Detect which cell encompasses the target text, then output its [x, y] center coordinate. 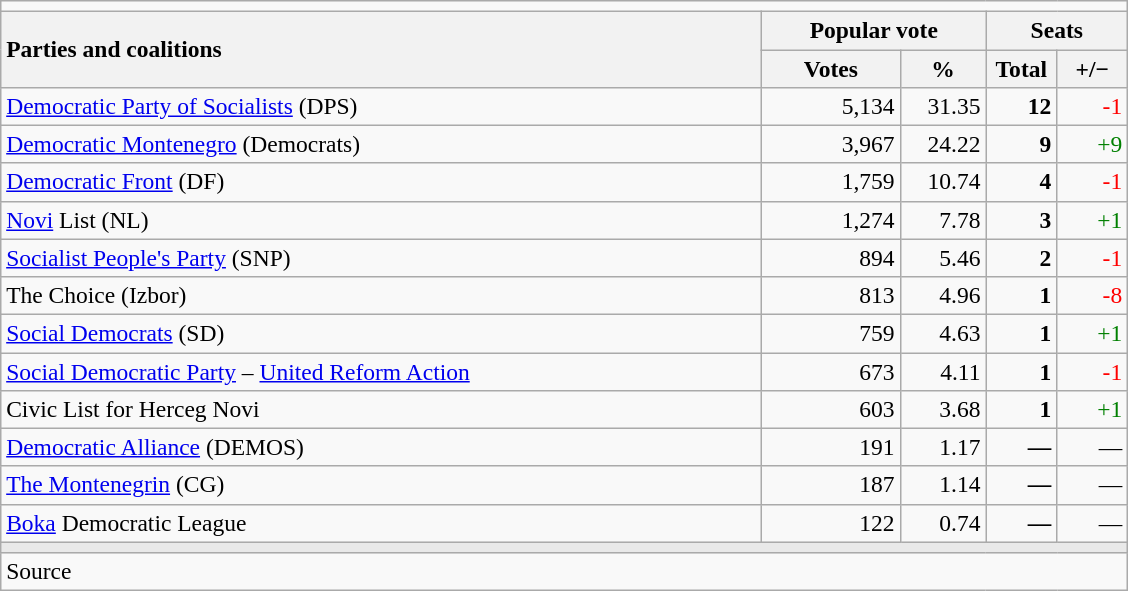
Social Democrats (SD) [382, 333]
4 [1022, 182]
Votes [831, 68]
Parties and coalitions [382, 49]
The Choice (Izbor) [382, 295]
Seats [1057, 30]
122 [831, 523]
759 [831, 333]
813 [831, 295]
191 [831, 447]
Boka Democratic League [382, 523]
1.17 [943, 447]
31.35 [943, 106]
1.14 [943, 485]
+9 [1092, 144]
3,967 [831, 144]
4.96 [943, 295]
Democratic Front (DF) [382, 182]
+/− [1092, 68]
187 [831, 485]
603 [831, 409]
Civic List for Herceg Novi [382, 409]
Democratic Alliance (DEMOS) [382, 447]
9 [1022, 144]
673 [831, 371]
7.78 [943, 220]
Total [1022, 68]
10.74 [943, 182]
894 [831, 258]
1,759 [831, 182]
The Montenegrin (CG) [382, 485]
Democratic Party of Socialists (DPS) [382, 106]
2 [1022, 258]
4.11 [943, 371]
Democratic Montenegro (Democrats) [382, 144]
Social Democratic Party – United Reform Action [382, 371]
Novi List (NL) [382, 220]
% [943, 68]
-8 [1092, 295]
5,134 [831, 106]
1,274 [831, 220]
Popular vote [874, 30]
0.74 [943, 523]
24.22 [943, 144]
3 [1022, 220]
3.68 [943, 409]
12 [1022, 106]
4.63 [943, 333]
Socialist People's Party (SNP) [382, 258]
Source [564, 571]
5.46 [943, 258]
